Provide the [x, y] coordinate of the cell's center where the given text is located.  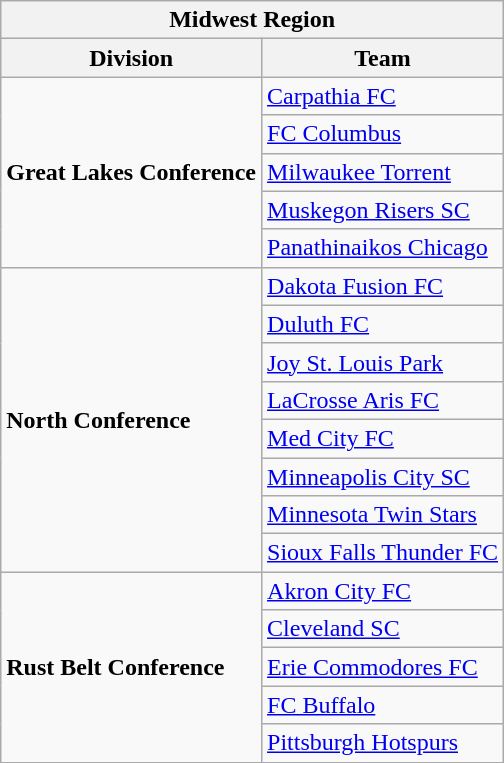
Team [383, 58]
North Conference [132, 419]
Great Lakes Conference [132, 172]
Joy St. Louis Park [383, 362]
FC Buffalo [383, 705]
Akron City FC [383, 591]
Duluth FC [383, 324]
Cleveland SC [383, 629]
FC Columbus [383, 134]
Minnesota Twin Stars [383, 515]
Sioux Falls Thunder FC [383, 553]
Erie Commodores FC [383, 667]
Midwest Region [252, 20]
Dakota Fusion FC [383, 286]
Med City FC [383, 438]
Carpathia FC [383, 96]
LaCrosse Aris FC [383, 400]
Pittsburgh Hotspurs [383, 743]
Panathinaikos Chicago [383, 248]
Muskegon Risers SC [383, 210]
Division [132, 58]
Minneapolis City SC [383, 477]
Rust Belt Conference [132, 667]
Milwaukee Torrent [383, 172]
